Locate the cell with the specified text and output its (X, Y) center coordinate. 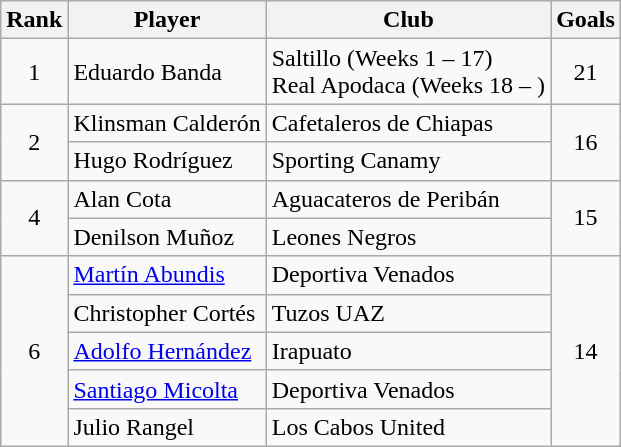
Tuzos UAZ (408, 313)
Alan Cota (167, 199)
Los Cabos United (408, 427)
Irapuato (408, 351)
Player (167, 20)
Klinsman Calderón (167, 123)
Rank (34, 20)
Cafetaleros de Chiapas (408, 123)
Saltillo (Weeks 1 – 17)Real Apodaca (Weeks 18 – ) (408, 72)
Eduardo Banda (167, 72)
Denilson Muñoz (167, 237)
6 (34, 351)
Adolfo Hernández (167, 351)
16 (586, 142)
21 (586, 72)
14 (586, 351)
15 (586, 218)
4 (34, 218)
Christopher Cortés (167, 313)
Hugo Rodríguez (167, 161)
Leones Negros (408, 237)
Julio Rangel (167, 427)
Santiago Micolta (167, 389)
Aguacateros de Peribán (408, 199)
Sporting Canamy (408, 161)
Club (408, 20)
1 (34, 72)
2 (34, 142)
Goals (586, 20)
Martín Abundis (167, 275)
